Identify which cell holds the provided text, then report its (X, Y) central coordinate. 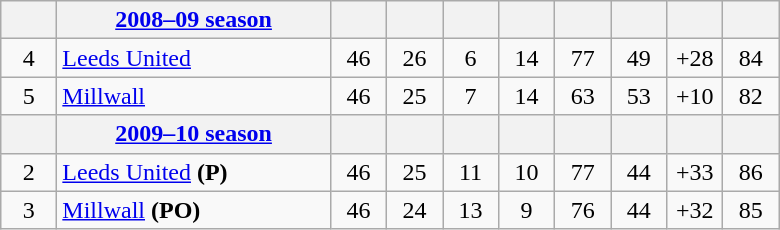
5 (29, 96)
3 (29, 210)
6 (470, 58)
Millwall (194, 96)
2 (29, 172)
85 (751, 210)
9 (527, 210)
82 (751, 96)
7 (470, 96)
53 (639, 96)
2009–10 season (194, 134)
63 (583, 96)
Leeds United (194, 58)
2008–09 season (194, 20)
+32 (695, 210)
49 (639, 58)
10 (527, 172)
26 (414, 58)
76 (583, 210)
84 (751, 58)
4 (29, 58)
Leeds United (P) (194, 172)
Millwall (PO) (194, 210)
+33 (695, 172)
86 (751, 172)
+10 (695, 96)
+28 (695, 58)
13 (470, 210)
11 (470, 172)
24 (414, 210)
